Search for the cell housing the specified text and yield its [x, y] center coordinate. 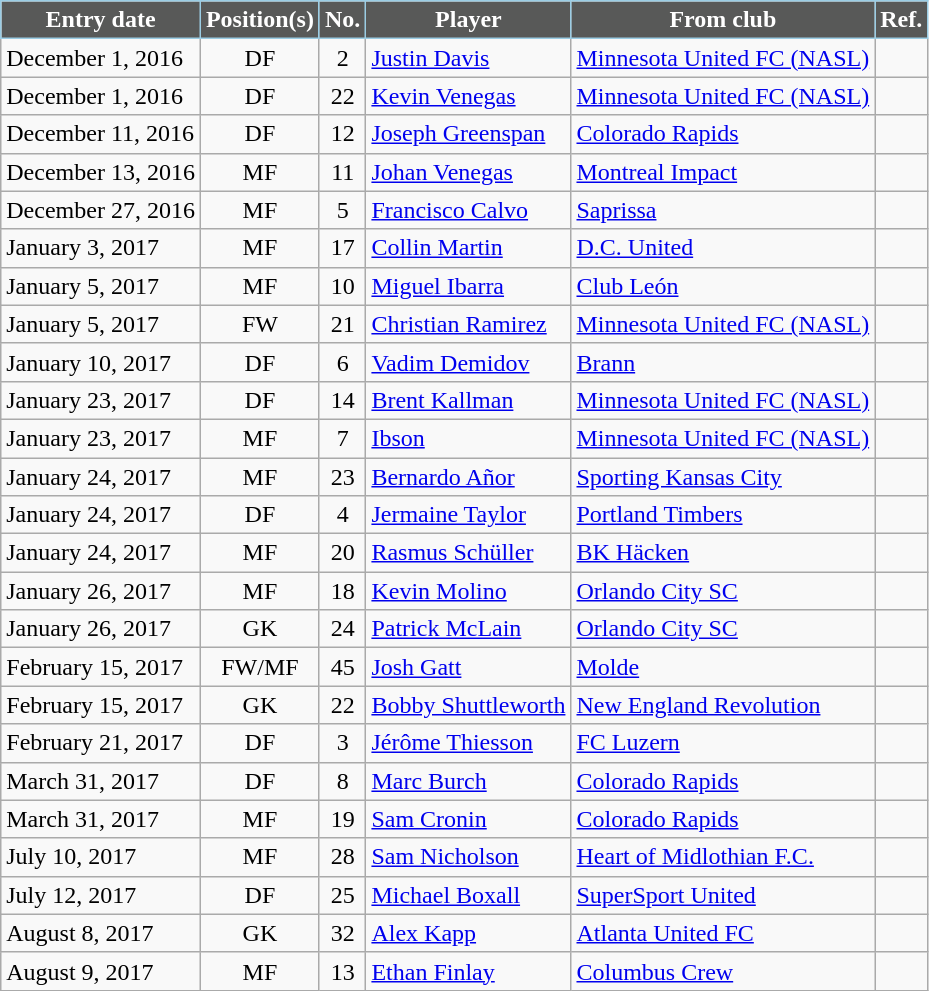
Josh Gatt [468, 667]
Marc Burch [468, 781]
February 21, 2017 [101, 743]
FW [260, 324]
12 [342, 134]
FW/MF [260, 667]
FC Luzern [723, 743]
From club [723, 20]
5 [342, 210]
Entry date [101, 20]
Collin Martin [468, 248]
21 [342, 324]
August 9, 2017 [101, 971]
24 [342, 629]
Patrick McLain [468, 629]
Kevin Venegas [468, 96]
Saprissa [723, 210]
20 [342, 553]
11 [342, 172]
17 [342, 248]
Rasmus Schüller [468, 553]
18 [342, 591]
Johan Venegas [468, 172]
13 [342, 971]
2 [342, 58]
Atlanta United FC [723, 933]
January 3, 2017 [101, 248]
Justin Davis [468, 58]
January 10, 2017 [101, 362]
Brann [723, 362]
4 [342, 515]
Sam Nicholson [468, 857]
14 [342, 400]
December 13, 2016 [101, 172]
December 11, 2016 [101, 134]
23 [342, 477]
Sporting Kansas City [723, 477]
Bernardo Añor [468, 477]
Portland Timbers [723, 515]
28 [342, 857]
Columbus Crew [723, 971]
Christian Ramirez [468, 324]
BK Häcken [723, 553]
Vadim Demidov [468, 362]
Jérôme Thiesson [468, 743]
Kevin Molino [468, 591]
August 8, 2017 [101, 933]
Player [468, 20]
Bobby Shuttleworth [468, 705]
SuperSport United [723, 895]
D.C. United [723, 248]
New England Revolution [723, 705]
Brent Kallman [468, 400]
Ref. [902, 20]
Alex Kapp [468, 933]
July 12, 2017 [101, 895]
Michael Boxall [468, 895]
3 [342, 743]
Francisco Calvo [468, 210]
December 27, 2016 [101, 210]
10 [342, 286]
Joseph Greenspan [468, 134]
8 [342, 781]
32 [342, 933]
Position(s) [260, 20]
45 [342, 667]
Molde [723, 667]
25 [342, 895]
No. [342, 20]
Club León [723, 286]
Montreal Impact [723, 172]
Sam Cronin [468, 819]
7 [342, 438]
6 [342, 362]
Miguel Ibarra [468, 286]
Ethan Finlay [468, 971]
19 [342, 819]
July 10, 2017 [101, 857]
Jermaine Taylor [468, 515]
Ibson [468, 438]
Heart of Midlothian F.C. [723, 857]
